Provide the (X, Y) coordinate of the cell's center where the given text is located.  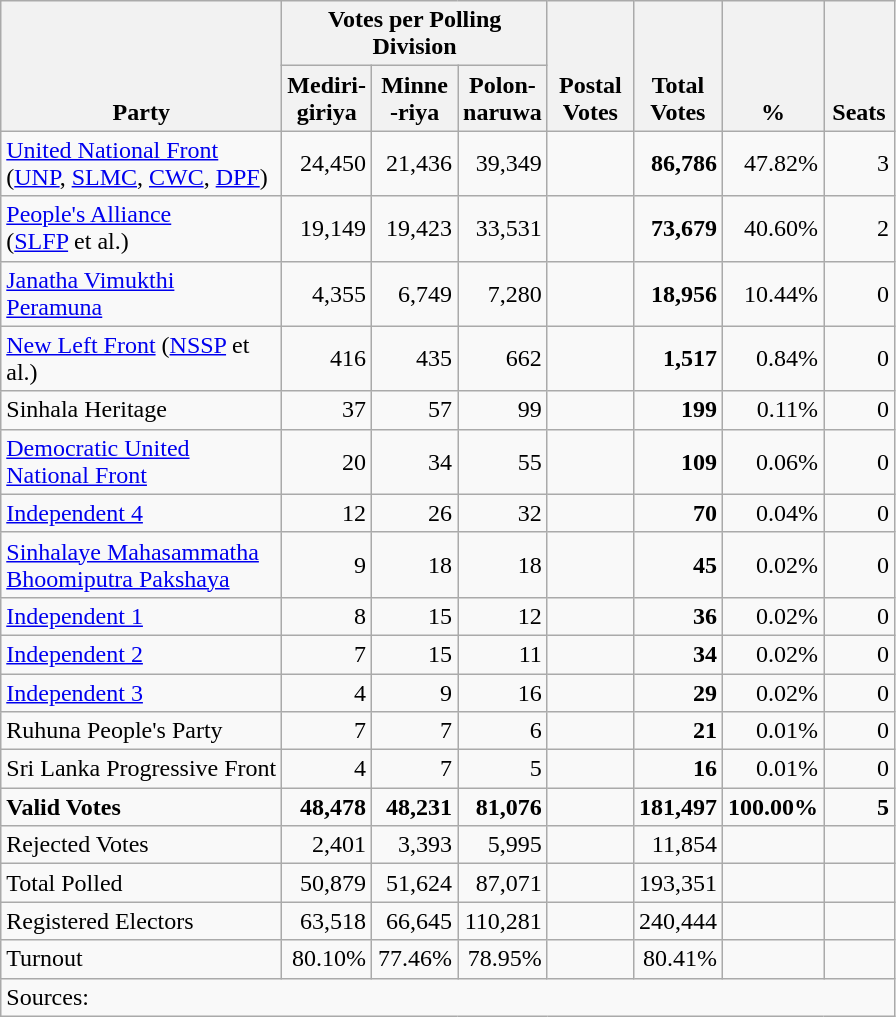
11,854 (678, 845)
240,444 (678, 921)
26 (415, 513)
66,645 (415, 921)
18,956 (678, 294)
87,071 (503, 883)
6 (503, 731)
45 (678, 564)
People's Alliance(SLFP et al.) (142, 228)
Turnout (142, 959)
19,149 (327, 228)
3 (860, 164)
51,624 (415, 883)
78.95% (503, 959)
70 (678, 513)
193,351 (678, 883)
Polon-naruwa (503, 98)
Independent 4 (142, 513)
63,518 (327, 921)
80.41% (678, 959)
4,355 (327, 294)
80.10% (327, 959)
PostalVotes (590, 66)
662 (503, 358)
37 (327, 410)
73,679 (678, 228)
435 (415, 358)
7,280 (503, 294)
Votes per Polling Division (415, 34)
Mediri-giriya (327, 98)
Valid Votes (142, 807)
Sinhalaye Mahasammatha Bhoomiputra Pakshaya (142, 564)
3,393 (415, 845)
57 (415, 410)
0.04% (772, 513)
Democratic United National Front (142, 462)
199 (678, 410)
2 (860, 228)
11 (503, 654)
181,497 (678, 807)
Minne-riya (415, 98)
416 (327, 358)
Total Polled (142, 883)
Independent 3 (142, 693)
Party (142, 66)
50,879 (327, 883)
20 (327, 462)
Independent 2 (142, 654)
Registered Electors (142, 921)
Independent 1 (142, 616)
33,531 (503, 228)
0.11% (772, 410)
Ruhuna People's Party (142, 731)
21 (678, 731)
6,749 (415, 294)
Sri Lanka Progressive Front (142, 769)
81,076 (503, 807)
19,423 (415, 228)
55 (503, 462)
Sources: (448, 997)
8 (327, 616)
0.06% (772, 462)
Total Votes (678, 66)
99 (503, 410)
47.82% (772, 164)
New Left Front (NSSP et al.) (142, 358)
10.44% (772, 294)
48,478 (327, 807)
29 (678, 693)
24,450 (327, 164)
39,349 (503, 164)
109 (678, 462)
48,231 (415, 807)
2,401 (327, 845)
0.84% (772, 358)
% (772, 66)
36 (678, 616)
86,786 (678, 164)
110,281 (503, 921)
40.60% (772, 228)
21,436 (415, 164)
32 (503, 513)
77.46% (415, 959)
Janatha Vimukthi Peramuna (142, 294)
1,517 (678, 358)
Seats (860, 66)
Sinhala Heritage (142, 410)
Rejected Votes (142, 845)
100.00% (772, 807)
United National Front(UNP, SLMC, CWC, DPF) (142, 164)
5,995 (503, 845)
